Identify which cell holds the provided text, then report its [x, y] central coordinate. 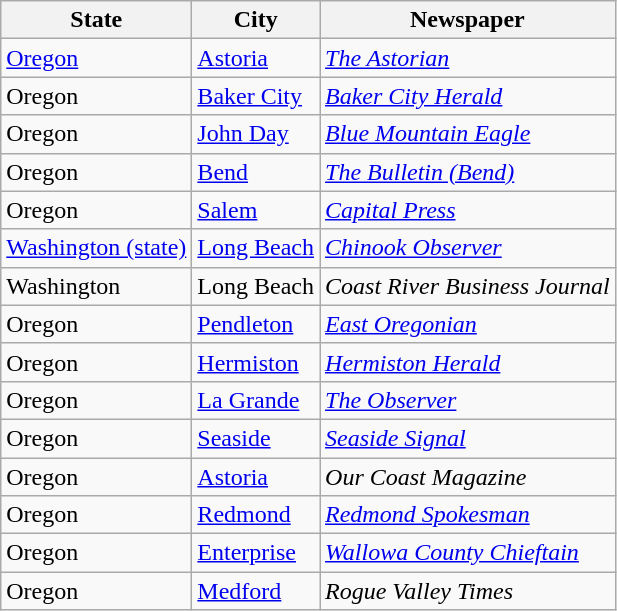
Wallowa County Chieftain [468, 553]
Medford [256, 591]
Capital Press [468, 210]
Redmond [256, 515]
Bend [256, 172]
Seaside Signal [468, 438]
The Bulletin (Bend) [468, 172]
The Astorian [468, 58]
Redmond Spokesman [468, 515]
Coast River Business Journal [468, 286]
Baker City [256, 96]
Hermiston Herald [468, 362]
Hermiston [256, 362]
Chinook Observer [468, 248]
Newspaper [468, 20]
East Oregonian [468, 324]
The Observer [468, 400]
Washington (state) [96, 248]
City [256, 20]
Rogue Valley Times [468, 591]
Washington [96, 286]
La Grande [256, 400]
John Day [256, 134]
Seaside [256, 438]
Blue Mountain Eagle [468, 134]
Enterprise [256, 553]
Baker City Herald [468, 96]
Our Coast Magazine [468, 477]
Salem [256, 210]
Pendleton [256, 324]
State [96, 20]
